For the text-containing cell, return its midpoint in (x, y) coordinate format. 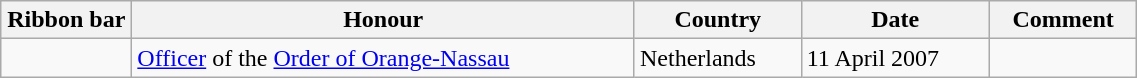
Date (895, 20)
Country (718, 20)
Ribbon bar (66, 20)
Comment (1062, 20)
Netherlands (718, 58)
11 April 2007 (895, 58)
Honour (384, 20)
Officer of the Order of Orange-Nassau (384, 58)
